Determine the [x, y] coordinate at the center of the cell enclosing the given text.  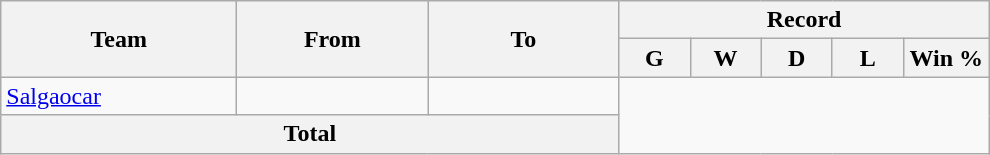
W [726, 58]
To [524, 39]
Team [119, 39]
L [868, 58]
D [796, 58]
Win % [946, 58]
Total [310, 134]
Record [804, 20]
Salgaocar [119, 96]
G [654, 58]
From [332, 39]
